Return the [X, Y] coordinate for the center point of the cell that contains the specified text.  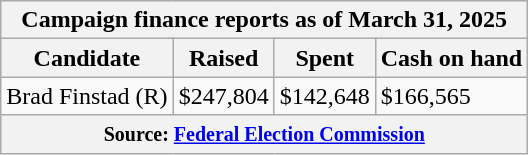
Cash on hand [451, 58]
Source: Federal Election Commission [264, 134]
Spent [324, 58]
Campaign finance reports as of March 31, 2025 [264, 20]
$166,565 [451, 96]
Brad Finstad (R) [87, 96]
$247,804 [224, 96]
Candidate [87, 58]
$142,648 [324, 96]
Raised [224, 58]
